Output the (X, Y) coordinate of the center of the cell containing the given text.  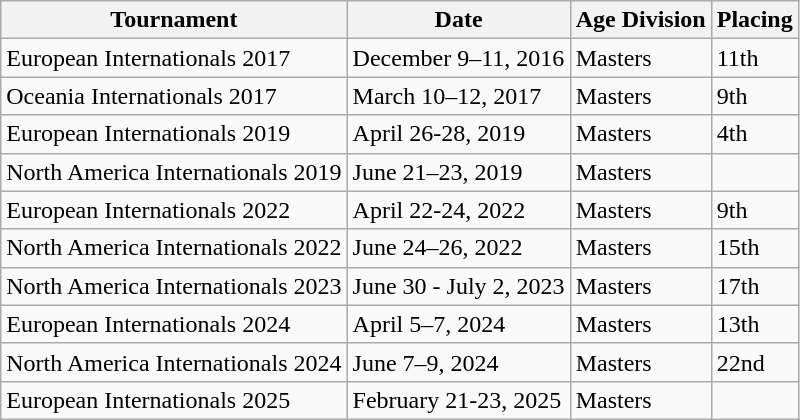
June 7–9, 2024 (458, 362)
Oceania Internationals 2017 (174, 96)
Placing (754, 20)
11th (754, 58)
June 30 - July 2, 2023 (458, 286)
June 21–23, 2019 (458, 172)
Tournament (174, 20)
North America Internationals 2022 (174, 248)
North America Internationals 2023 (174, 286)
17th (754, 286)
April 5–7, 2024 (458, 324)
European Internationals 2019 (174, 134)
March 10–12, 2017 (458, 96)
4th (754, 134)
Date (458, 20)
April 26-28, 2019 (458, 134)
North America Internationals 2024 (174, 362)
European Internationals 2024 (174, 324)
North America Internationals 2019 (174, 172)
22nd (754, 362)
April 22-24, 2022 (458, 210)
European Internationals 2022 (174, 210)
February 21-23, 2025 (458, 400)
European Internationals 2017 (174, 58)
13th (754, 324)
European Internationals 2025 (174, 400)
15th (754, 248)
December 9–11, 2016 (458, 58)
Age Division (640, 20)
June 24–26, 2022 (458, 248)
